Scan for the cell matching the given text and deliver its (X, Y) coordinate at center. 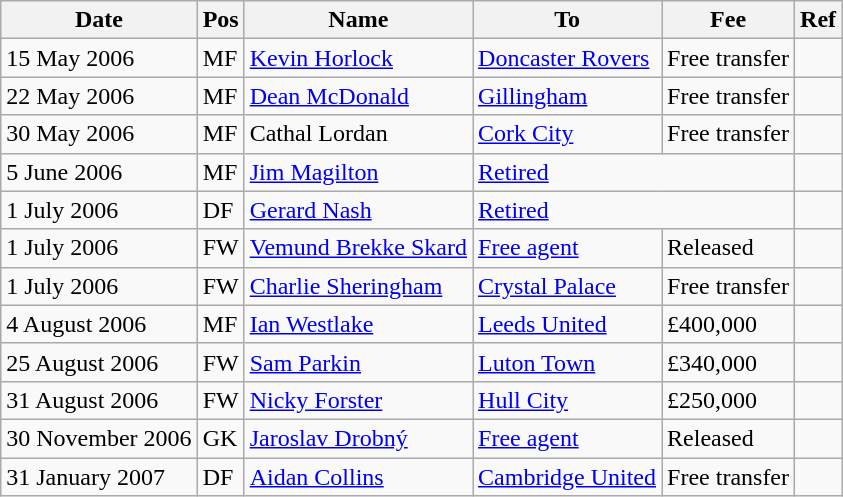
Cork City (568, 134)
£250,000 (728, 400)
5 June 2006 (99, 172)
Kevin Horlock (358, 58)
£340,000 (728, 362)
Ian Westlake (358, 324)
Aidan Collins (358, 477)
30 November 2006 (99, 438)
Ref (818, 20)
31 January 2007 (99, 477)
Date (99, 20)
Crystal Palace (568, 286)
Nicky Forster (358, 400)
31 August 2006 (99, 400)
22 May 2006 (99, 96)
Charlie Sheringham (358, 286)
GK (220, 438)
Vemund Brekke Skard (358, 248)
Jim Magilton (358, 172)
4 August 2006 (99, 324)
Name (358, 20)
Hull City (568, 400)
Luton Town (568, 362)
Dean McDonald (358, 96)
£400,000 (728, 324)
Cambridge United (568, 477)
15 May 2006 (99, 58)
Jaroslav Drobný (358, 438)
Gillingham (568, 96)
Sam Parkin (358, 362)
Pos (220, 20)
Fee (728, 20)
Cathal Lordan (358, 134)
Doncaster Rovers (568, 58)
30 May 2006 (99, 134)
To (568, 20)
25 August 2006 (99, 362)
Gerard Nash (358, 210)
Leeds United (568, 324)
